Determine the [X, Y] coordinate at the center of the cell enclosing the given text.  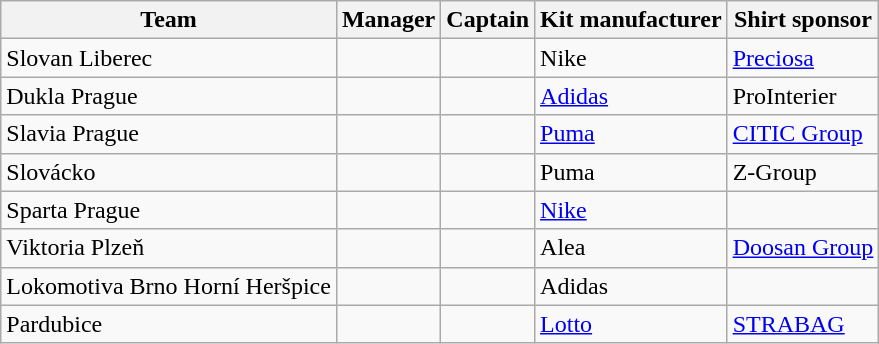
Manager [388, 20]
Kit manufacturer [632, 20]
Doosan Group [803, 248]
Team [169, 20]
Z-Group [803, 172]
Lotto [632, 324]
Shirt sponsor [803, 20]
ProInterier [803, 96]
Slovan Liberec [169, 58]
Slavia Prague [169, 134]
CITIC Group [803, 134]
STRABAG [803, 324]
Viktoria Plzeň [169, 248]
Lokomotiva Brno Horní Heršpice [169, 286]
Sparta Prague [169, 210]
Alea [632, 248]
Slovácko [169, 172]
Dukla Prague [169, 96]
Captain [488, 20]
Preciosa [803, 58]
Pardubice [169, 324]
